Determine the (X, Y) coordinate at the center of the cell enclosing the given text.  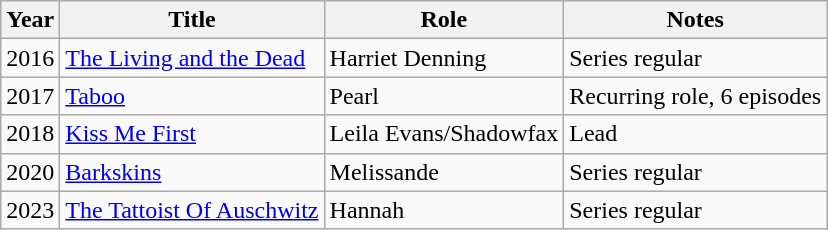
Year (30, 20)
2016 (30, 58)
Taboo (192, 96)
2017 (30, 96)
Leila Evans/Shadowfax (444, 134)
The Living and the Dead (192, 58)
The Tattoist Of Auschwitz (192, 210)
Hannah (444, 210)
2018 (30, 134)
Barkskins (192, 172)
Harriet Denning (444, 58)
Pearl (444, 96)
Notes (696, 20)
2023 (30, 210)
Role (444, 20)
Recurring role, 6 episodes (696, 96)
Kiss Me First (192, 134)
2020 (30, 172)
Title (192, 20)
Melissande (444, 172)
Lead (696, 134)
